Detect which cell encompasses the target text, then output its [X, Y] center coordinate. 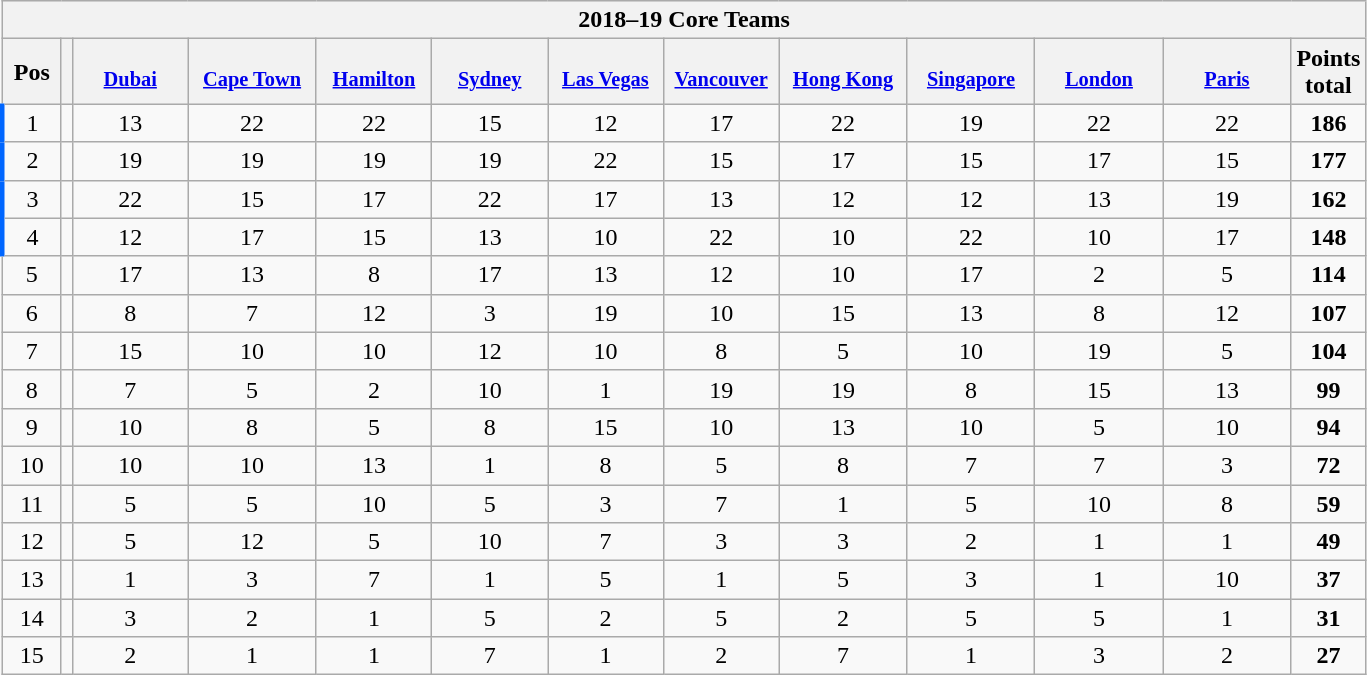
London [1099, 72]
14 [32, 618]
148 [1328, 237]
186 [1328, 123]
Hong Kong [843, 72]
177 [1328, 161]
94 [1328, 427]
Singapore [971, 72]
37 [1328, 580]
2018–19 Core Teams [684, 20]
107 [1328, 313]
9 [32, 427]
104 [1328, 351]
72 [1328, 465]
27 [1328, 656]
Cape Town [252, 72]
162 [1328, 199]
99 [1328, 389]
114 [1328, 275]
Pointstotal [1328, 72]
Sydney [490, 72]
31 [1328, 618]
Paris [1227, 72]
Dubai [130, 72]
6 [32, 313]
59 [1328, 503]
Vancouver [721, 72]
4 [32, 237]
11 [32, 503]
Pos [32, 72]
Las Vegas [606, 72]
49 [1328, 542]
Hamilton [374, 72]
